Pinpoint the cell where the given text exists, returning its [X, Y] midpoint coordinate. 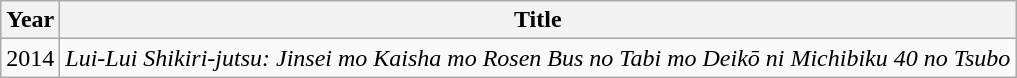
2014 [30, 58]
Lui-Lui Shikiri-jutsu: Jinsei mo Kaisha mo Rosen Bus no Tabi mo Deikō ni Michibiku 40 no Tsubo [538, 58]
Title [538, 20]
Year [30, 20]
